From the cell containing the given text, extract its center point as (x, y) coordinate. 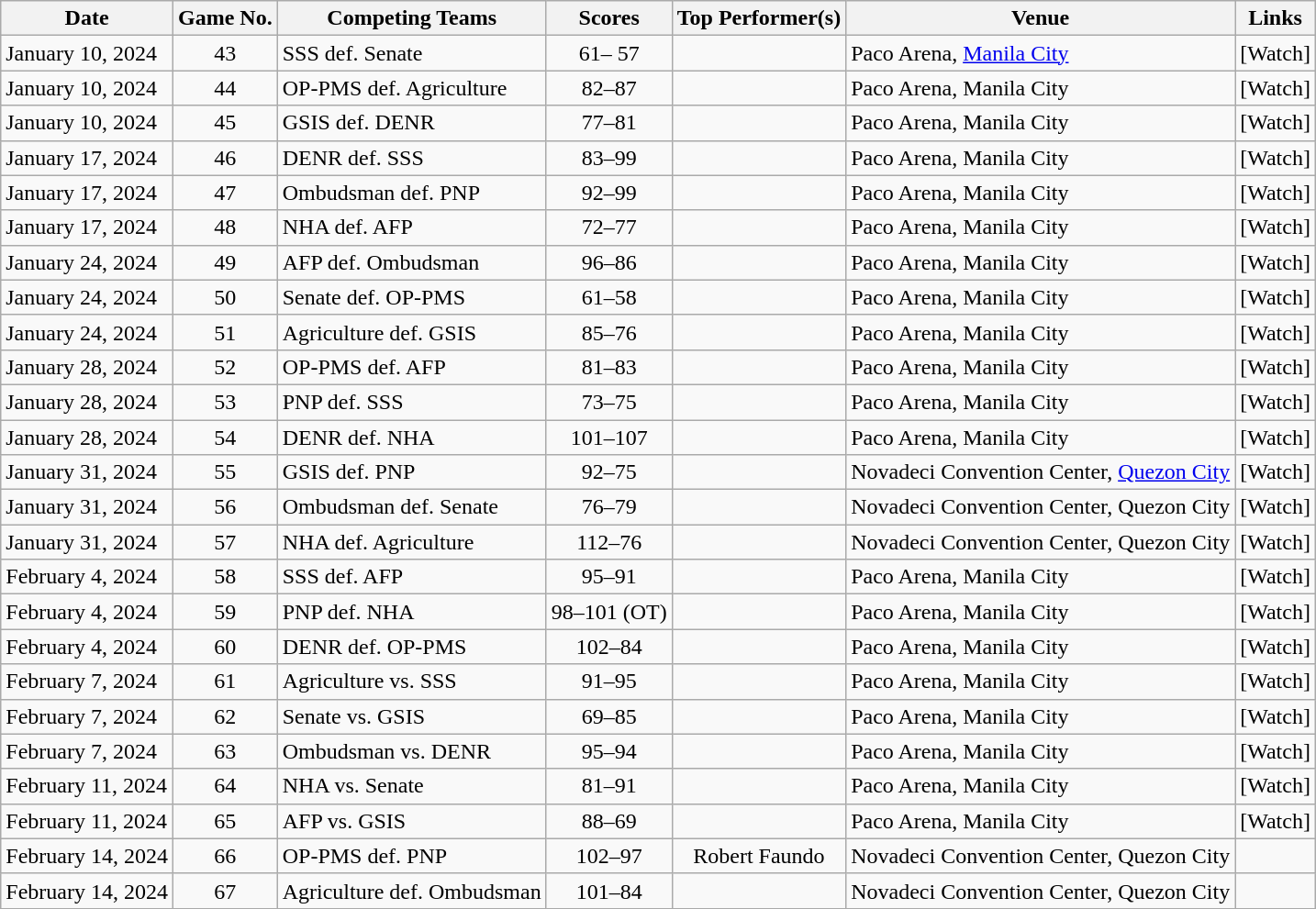
50 (225, 297)
101–107 (609, 438)
NHA def. Agriculture (411, 542)
Links (1276, 18)
102–84 (609, 647)
76–79 (609, 507)
48 (225, 227)
81–91 (609, 786)
51 (225, 332)
OP-PMS def. AFP (411, 367)
54 (225, 438)
112–76 (609, 542)
DENR def. NHA (411, 438)
91–95 (609, 682)
65 (225, 821)
60 (225, 647)
Agriculture vs. SSS (411, 682)
Agriculture def. GSIS (411, 332)
47 (225, 193)
92–99 (609, 193)
GSIS def. DENR (411, 123)
95–94 (609, 751)
96–86 (609, 262)
Ombudsman vs. DENR (411, 751)
DENR def. SSS (411, 158)
Game No. (225, 18)
61 (225, 682)
66 (225, 856)
67 (225, 891)
64 (225, 786)
95–91 (609, 577)
43 (225, 53)
61– 57 (609, 53)
SSS def. Senate (411, 53)
Senate def. OP-PMS (411, 297)
NHA vs. Senate (411, 786)
62 (225, 716)
82–87 (609, 88)
69–85 (609, 716)
Ombudsman def. PNP (411, 193)
59 (225, 612)
Senate vs. GSIS (411, 716)
56 (225, 507)
Scores (609, 18)
57 (225, 542)
73–75 (609, 402)
98–101 (OT) (609, 612)
102–97 (609, 856)
92–75 (609, 472)
46 (225, 158)
55 (225, 472)
Robert Faundo (758, 856)
72–77 (609, 227)
OP-PMS def. Agriculture (411, 88)
63 (225, 751)
85–76 (609, 332)
Agriculture def. Ombudsman (411, 891)
Competing Teams (411, 18)
101–84 (609, 891)
GSIS def. PNP (411, 472)
DENR def. OP-PMS (411, 647)
AFP vs. GSIS (411, 821)
52 (225, 367)
AFP def. Ombudsman (411, 262)
OP-PMS def. PNP (411, 856)
81–83 (609, 367)
53 (225, 402)
SSS def. AFP (411, 577)
44 (225, 88)
PNP def. SSS (411, 402)
88–69 (609, 821)
Top Performer(s) (758, 18)
61–58 (609, 297)
PNP def. NHA (411, 612)
49 (225, 262)
Venue (1041, 18)
Date (87, 18)
Ombudsman def. Senate (411, 507)
58 (225, 577)
83–99 (609, 158)
NHA def. AFP (411, 227)
77–81 (609, 123)
45 (225, 123)
